Find where the given text appears and provide that cell's center as [x, y] coordinate. 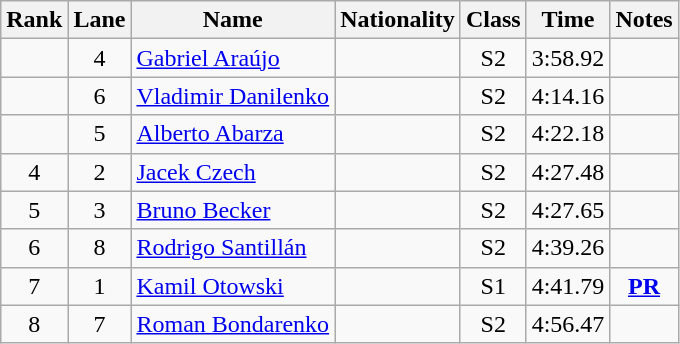
Gabriel Araújo [233, 58]
3 [100, 210]
4:39.26 [568, 248]
Jacek Czech [233, 172]
Rodrigo Santillán [233, 248]
S1 [493, 286]
Roman Bondarenko [233, 324]
4:27.65 [568, 210]
Bruno Becker [233, 210]
4:22.18 [568, 134]
Lane [100, 20]
Time [568, 20]
Notes [644, 20]
Nationality [398, 20]
4:27.48 [568, 172]
PR [644, 286]
Kamil Otowski [233, 286]
1 [100, 286]
3:58.92 [568, 58]
4:56.47 [568, 324]
Class [493, 20]
Name [233, 20]
Vladimir Danilenko [233, 96]
4:14.16 [568, 96]
4:41.79 [568, 286]
Alberto Abarza [233, 134]
Rank [34, 20]
2 [100, 172]
